Search for the cell housing the specified text and yield its [x, y] center coordinate. 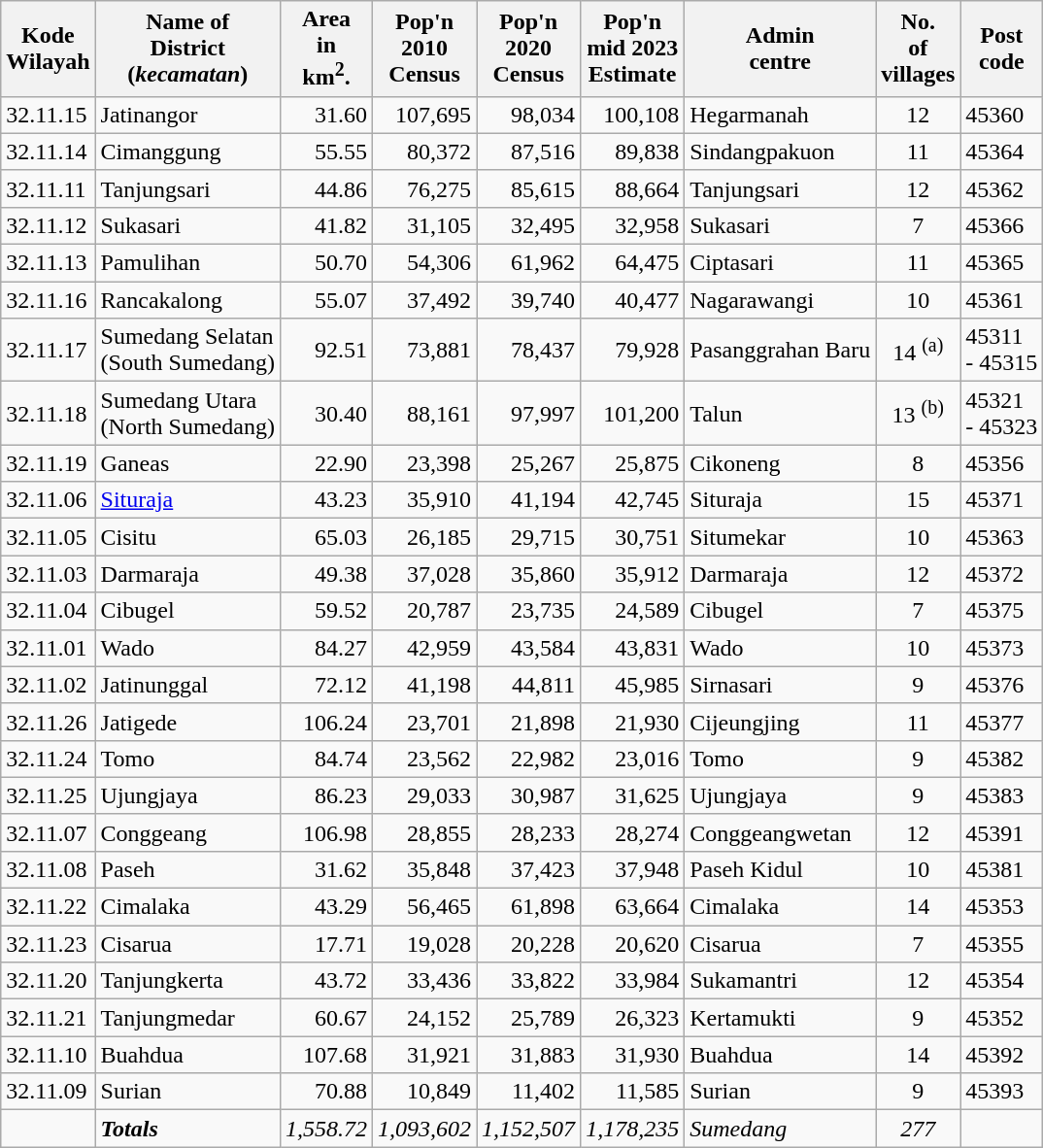
72.12 [326, 685]
45360 [1002, 115]
11,402 [528, 1092]
11,585 [633, 1092]
45311- 45315 [1002, 350]
32.11.10 [49, 1055]
Tanjungmedar [187, 1018]
1,093,602 [425, 1129]
98,034 [528, 115]
31.60 [326, 115]
44.86 [326, 188]
Cikoneng [781, 463]
32.11.21 [49, 1018]
42,959 [425, 648]
Ciptasari [781, 263]
45362 [1002, 188]
37,492 [425, 300]
63,664 [633, 907]
No. ofvillages [919, 49]
Ganeas [187, 463]
33,984 [633, 981]
Jatigede [187, 722]
88,161 [425, 414]
21,930 [633, 722]
29,033 [425, 795]
32.11.04 [49, 611]
43,831 [633, 648]
45393 [1002, 1092]
Cijeungjing [781, 722]
32.11.05 [49, 537]
106.98 [326, 832]
31.62 [326, 869]
107.68 [326, 1055]
89,838 [633, 152]
277 [919, 1129]
21,898 [528, 722]
32.11.12 [49, 225]
30.40 [326, 414]
32.11.13 [49, 263]
37,423 [528, 869]
24,589 [633, 611]
45363 [1002, 537]
32.11.19 [49, 463]
13 (b) [919, 414]
86.23 [326, 795]
22.90 [326, 463]
32.11.09 [49, 1092]
32.11.15 [49, 115]
Pop'n 2020Census [528, 49]
33,436 [425, 981]
45352 [1002, 1018]
Pop'n mid 2023Estimate [633, 49]
Kertamukti [781, 1018]
88,664 [633, 188]
45377 [1002, 722]
60.67 [326, 1018]
45373 [1002, 648]
41,194 [528, 500]
Talun [781, 414]
32.11.16 [49, 300]
45366 [1002, 225]
35,912 [633, 574]
Paseh [187, 869]
45364 [1002, 152]
20,228 [528, 944]
32.11.01 [49, 648]
Cisitu [187, 537]
Sumedang [781, 1129]
42,745 [633, 500]
107,695 [425, 115]
17.71 [326, 944]
45372 [1002, 574]
Sumedang Selatan (South Sumedang) [187, 350]
43.72 [326, 981]
32.11.08 [49, 869]
24,152 [425, 1018]
23,701 [425, 722]
45381 [1002, 869]
Hegarmanah [781, 115]
41.82 [326, 225]
45375 [1002, 611]
84.74 [326, 759]
54,306 [425, 263]
1,178,235 [633, 1129]
32,958 [633, 225]
35,860 [528, 574]
45376 [1002, 685]
1,152,507 [528, 1129]
45392 [1002, 1055]
44,811 [528, 685]
25,875 [633, 463]
45354 [1002, 981]
Jatinangor [187, 115]
59.52 [326, 611]
32.11.23 [49, 944]
43.29 [326, 907]
Areain km2. [326, 49]
41,198 [425, 685]
14 (a) [919, 350]
106.24 [326, 722]
31,883 [528, 1055]
31,105 [425, 225]
32.11.02 [49, 685]
43,584 [528, 648]
Conggeangwetan [781, 832]
20,787 [425, 611]
Rancakalong [187, 300]
49.38 [326, 574]
Paseh Kidul [781, 869]
32,495 [528, 225]
Sindangpakuon [781, 152]
101,200 [633, 414]
1,558.72 [326, 1129]
Totals [187, 1129]
29,715 [528, 537]
100,108 [633, 115]
45356 [1002, 463]
70.88 [326, 1092]
32.11.20 [49, 981]
73,881 [425, 350]
56,465 [425, 907]
45353 [1002, 907]
80,372 [425, 152]
32.11.18 [49, 414]
Sukamantri [781, 981]
45321- 45323 [1002, 414]
31,921 [425, 1055]
Kode Wilayah [49, 49]
Pamulihan [187, 263]
79,928 [633, 350]
97,997 [528, 414]
39,740 [528, 300]
Jatinunggal [187, 685]
28,855 [425, 832]
Conggeang [187, 832]
92.51 [326, 350]
8 [919, 463]
32.11.26 [49, 722]
50.70 [326, 263]
37,948 [633, 869]
45391 [1002, 832]
Name ofDistrict(kecamatan) [187, 49]
Pasanggrahan Baru [781, 350]
32.11.24 [49, 759]
35,848 [425, 869]
45361 [1002, 300]
85,615 [528, 188]
30,751 [633, 537]
40,477 [633, 300]
32.11.17 [49, 350]
Sumedang Utara (North Sumedang) [187, 414]
32.11.07 [49, 832]
23,735 [528, 611]
Postcode [1002, 49]
25,789 [528, 1018]
31,625 [633, 795]
Tanjungkerta [187, 981]
15 [919, 500]
Sirnasari [781, 685]
61,898 [528, 907]
26,323 [633, 1018]
31,930 [633, 1055]
Situmekar [781, 537]
32.11.11 [49, 188]
45382 [1002, 759]
10,849 [425, 1092]
19,028 [425, 944]
Nagarawangi [781, 300]
23,562 [425, 759]
26,185 [425, 537]
37,028 [425, 574]
33,822 [528, 981]
78,437 [528, 350]
Admincentre [781, 49]
25,267 [528, 463]
45365 [1002, 263]
32.11.03 [49, 574]
32.11.25 [49, 795]
Pop'n 2010Census [425, 49]
55.55 [326, 152]
65.03 [326, 537]
Cimanggung [187, 152]
45,985 [633, 685]
45371 [1002, 500]
23,398 [425, 463]
28,274 [633, 832]
22,982 [528, 759]
61,962 [528, 263]
84.27 [326, 648]
32.11.14 [49, 152]
55.07 [326, 300]
32.11.06 [49, 500]
45383 [1002, 795]
30,987 [528, 795]
76,275 [425, 188]
43.23 [326, 500]
28,233 [528, 832]
64,475 [633, 263]
23,016 [633, 759]
20,620 [633, 944]
32.11.22 [49, 907]
45355 [1002, 944]
35,910 [425, 500]
87,516 [528, 152]
